Return [x, y] of the center of cell containing provided text 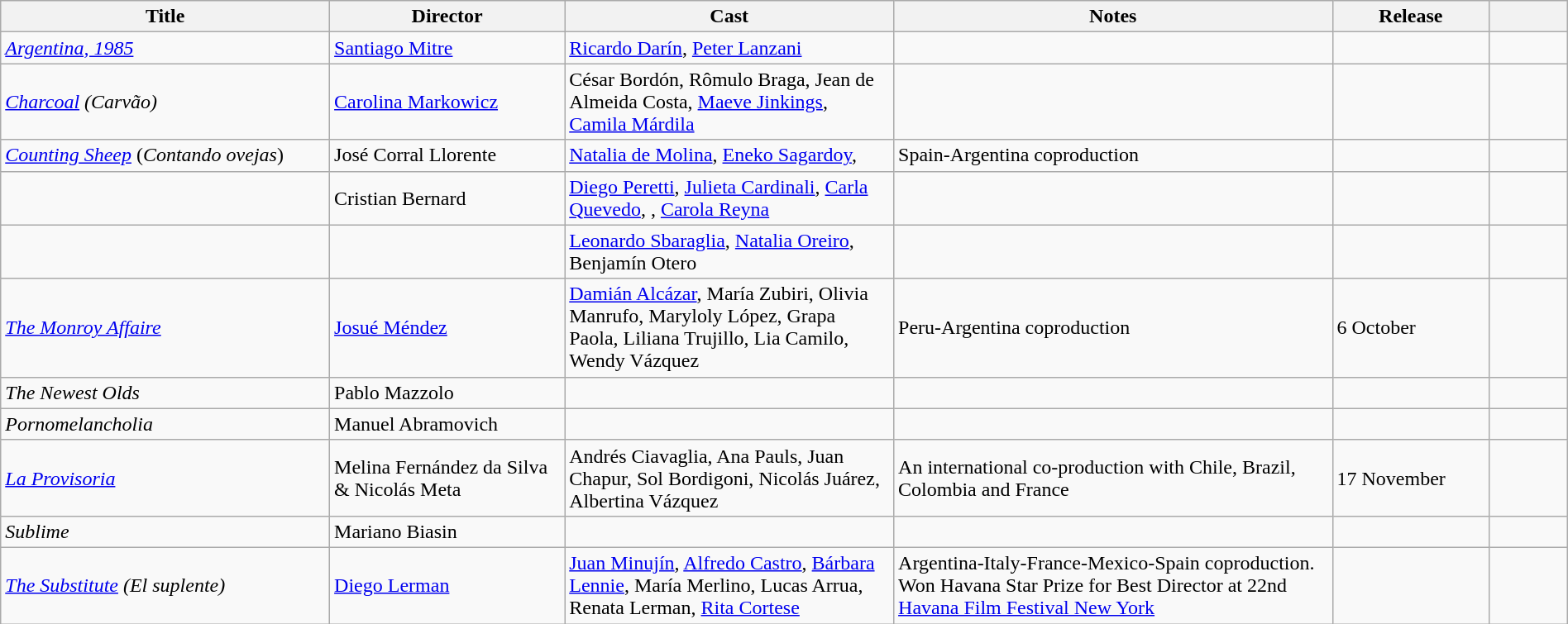
Josué Méndez [447, 327]
La Provisoria [165, 478]
Mariano Biasin [447, 531]
Cast [729, 17]
Peru-Argentina coproduction [1113, 327]
Andrés Ciavaglia, Ana Pauls, Juan Chapur, Sol Bordigoni, Nicolás Juárez, Albertina Vázquez [729, 478]
Manuel Abramovich [447, 424]
Counting Sheep (Contando ovejas) [165, 155]
Ricardo Darín, Peter Lanzani [729, 48]
Santiago Mitre [447, 48]
César Bordón, Rômulo Braga, Jean de Almeida Costa, Maeve Jinkings, Camila Márdila [729, 102]
Carolina Markowicz [447, 102]
Pablo Mazzolo [447, 393]
Title [165, 17]
Juan Minujín, Alfredo Castro, Bárbara Lennie, María Merlino, Lucas Arrua, Renata Lerman, Rita Cortese [729, 585]
Release [1411, 17]
Spain-Argentina coproduction [1113, 155]
17 November [1411, 478]
José Corral Llorente [447, 155]
Natalia de Molina, Eneko Sagardoy, [729, 155]
The Monroy Affaire [165, 327]
Argentina-Italy-France-Mexico-Spain coproduction. Won Havana Star Prize for Best Director at 22nd Havana Film Festival New York [1113, 585]
Director [447, 17]
Charcoal (Carvão) [165, 102]
Cristian Bernard [447, 198]
Pornomelancholia [165, 424]
Melina Fernández da Silva & Nicolás Meta [447, 478]
Notes [1113, 17]
Leonardo Sbaraglia, Natalia Oreiro, Benjamín Otero [729, 251]
Argentina, 1985 [165, 48]
An international co-production with Chile, Brazil, Colombia and France [1113, 478]
Diego Peretti, Julieta Cardinali, Carla Quevedo, , Carola Reyna [729, 198]
The Newest Olds [165, 393]
Diego Lerman [447, 585]
Sublime [165, 531]
The Substitute (El suplente) [165, 585]
Damián Alcázar, María Zubiri, Olivia Manrufo, Maryloly López, Grapa Paola, Liliana Trujillo, Lia Camilo, Wendy Vázquez [729, 327]
6 October [1411, 327]
